Search for the cell housing the specified text and yield its [X, Y] center coordinate. 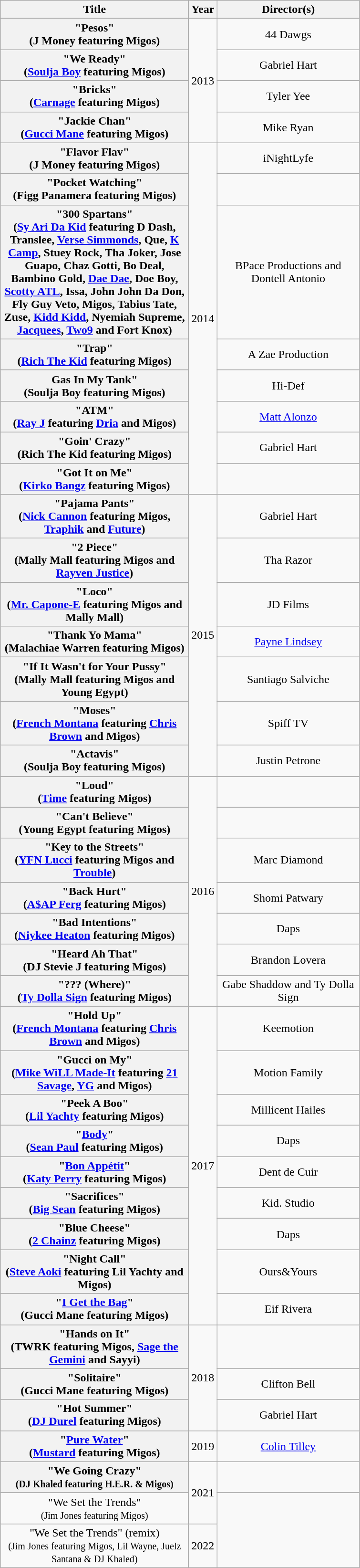
BPace Productions and Dontell Antonio [288, 272]
"Bricks"(Carnage featuring Migos) [94, 96]
44 Dawgs [288, 34]
"Loud"(Time featuring Migos) [94, 791]
Millicent Hailes [288, 1110]
2016 [203, 891]
2013 [203, 81]
"If It Wasn't for Your Pussy"(Mally Mall featuring Migos and Young Egypt) [94, 679]
Director(s) [288, 10]
2022 [203, 1546]
2017 [203, 1166]
Tyler Yee [288, 96]
"Blue Cheese"(2 Chainz featuring Migos) [94, 1234]
Year [203, 10]
iNightLyfe [288, 158]
"Jackie Chan"(Gucci Mane featuring Migos) [94, 127]
"??? (Where)"(Ty Dolla Sign featuring Migos) [94, 991]
"Pesos"(J Money featuring Migos) [94, 34]
"Can't Believe"(Young Egypt featuring Migos) [94, 823]
Marc Diamond [288, 860]
Colin Tilley [288, 1446]
"We Going Crazy"(DJ Khaled featuring H.E.R. & Migos) [94, 1477]
Title [94, 10]
"Back Hurt"(A$AP Ferg featuring Migos) [94, 897]
"Night Call"(Steve Aoki featuring Lil Yachty and Migos) [94, 1272]
"Goin' Crazy"(Rich The Kid featuring Migos) [94, 448]
Gabe Shaddow and Ty Dolla Sign [288, 991]
"Body"(Sean Paul featuring Migos) [94, 1141]
Matt Alonzo [288, 416]
JD Films [288, 604]
"Trap"(Rich The Kid featuring Migos) [94, 354]
"Moses"(French Montana featuring Chris Brown and Migos) [94, 723]
"Got It on Me"(Kirko Bangz featuring Migos) [94, 478]
Dent de Cuir [288, 1172]
2014 [203, 318]
"Key to the Streets"(YFN Lucci featuring Migos and Trouble) [94, 860]
"Bon Appétit"(Katy Perry featuring Migos) [94, 1172]
"Sacrifices"(Big Sean featuring Migos) [94, 1203]
Payne Lindsey [288, 642]
Justin Petrone [288, 761]
Mike Ryan [288, 127]
Spiff TV [288, 723]
"We Set the Trends"(Jim Jones featuring Migos) [94, 1508]
"Hot Summer"(DJ Durel featuring Migos) [94, 1415]
"2 Piece"(Mally Mall featuring Migos and Rayven Justice) [94, 560]
Brandon Lovera [288, 959]
Ours&Yours [288, 1272]
"We Ready"(Soulja Boy featuring Migos) [94, 65]
"Gucci on My"(Mike WiLL Made-It featuring 21 Savage, YG and Migos) [94, 1072]
"ATM"(Ray J featuring Dria and Migos) [94, 416]
2021 [203, 1493]
2018 [203, 1378]
"Solitaire"(Gucci Mane featuring Migos) [94, 1384]
"Thank Yo Mama"(Malachiae Warren featuring Migos) [94, 642]
Tha Razor [288, 560]
"Hold Up"(French Montana featuring Chris Brown and Migos) [94, 1028]
"Loco"(Mr. Capone-E featuring Migos and Mally Mall) [94, 604]
"Pocket Watching"(Figg Panamera featuring Migos) [94, 189]
Hi-Def [288, 386]
"I Get the Bag"(Gucci Mane featuring Migos) [94, 1309]
"Heard Ah That"(DJ Stevie J featuring Migos) [94, 959]
"We Set the Trends" (remix)(Jim Jones featuring Migos, Lil Wayne, Juelz Santana & DJ Khaled) [94, 1546]
2015 [203, 635]
"Bad Intentions"(Niykee Heaton featuring Migos) [94, 929]
Eif Rivera [288, 1309]
"Actavis"(Soulja Boy featuring Migos) [94, 761]
"Pure Water"(Mustard featuring Migos) [94, 1446]
A Zae Production [288, 354]
Shomi Patwary [288, 897]
"Flavor Flav"(J Money featuring Migos) [94, 158]
Keemotion [288, 1028]
Kid. Studio [288, 1203]
Santiago Salviche [288, 679]
Clifton Bell [288, 1384]
"Peek A Boo"(Lil Yachty featuring Migos) [94, 1110]
Motion Family [288, 1072]
"Hands on It"(TWRK featuring Migos, Sage the Gemini and Sayyi) [94, 1347]
"Pajama Pants"(Nick Cannon featuring Migos, Traphik and Future) [94, 516]
Gas In My Tank"(Soulja Boy featuring Migos) [94, 386]
2019 [203, 1446]
